Locate the cell with the specified text and output its [x, y] center coordinate. 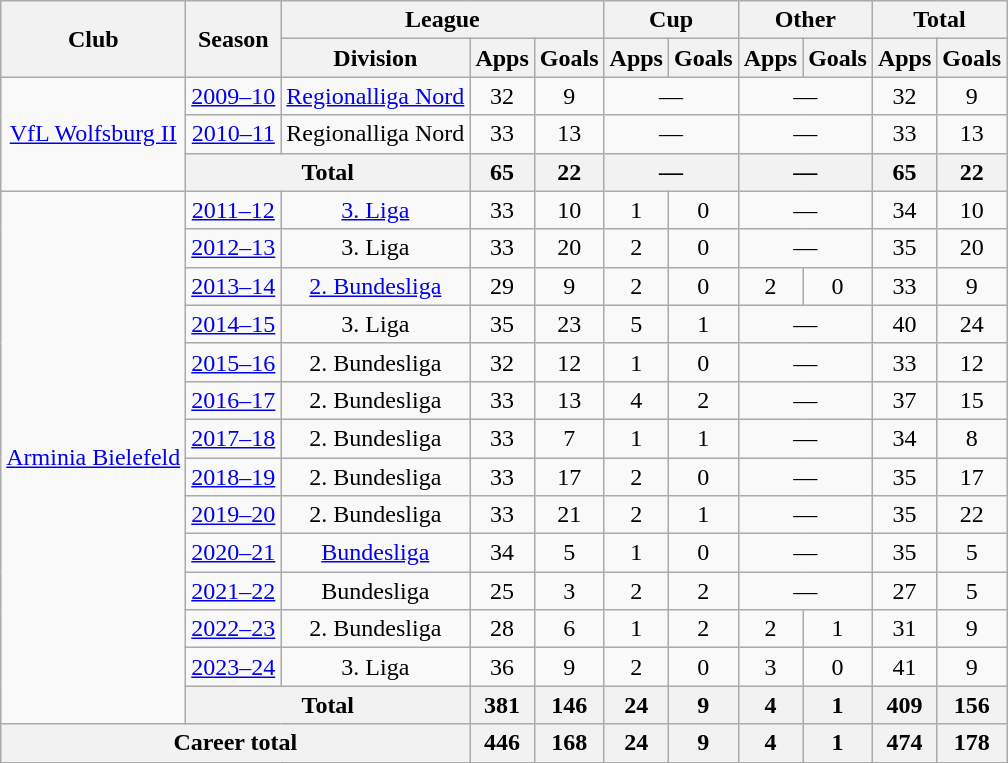
2020–21 [234, 553]
23 [569, 324]
474 [904, 743]
37 [904, 400]
2009–10 [234, 96]
28 [502, 629]
2012–13 [234, 248]
41 [904, 667]
2010–11 [234, 134]
2022–23 [234, 629]
2011–12 [234, 210]
7 [569, 438]
2023–24 [234, 667]
25 [502, 591]
Arminia Bielefeld [94, 458]
156 [972, 705]
Club [94, 39]
8 [972, 438]
2014–15 [234, 324]
15 [972, 400]
Career total [236, 743]
178 [972, 743]
31 [904, 629]
27 [904, 591]
2015–16 [234, 362]
381 [502, 705]
VfL Wolfsburg II [94, 134]
2017–18 [234, 438]
168 [569, 743]
21 [569, 515]
Other [805, 20]
29 [502, 286]
409 [904, 705]
40 [904, 324]
6 [569, 629]
Cup [671, 20]
2013–14 [234, 286]
2019–20 [234, 515]
2018–19 [234, 477]
146 [569, 705]
Season [234, 39]
2021–22 [234, 591]
Division [376, 58]
446 [502, 743]
36 [502, 667]
League [442, 20]
2016–17 [234, 400]
